Search for the cell housing the specified text and yield its (x, y) center coordinate. 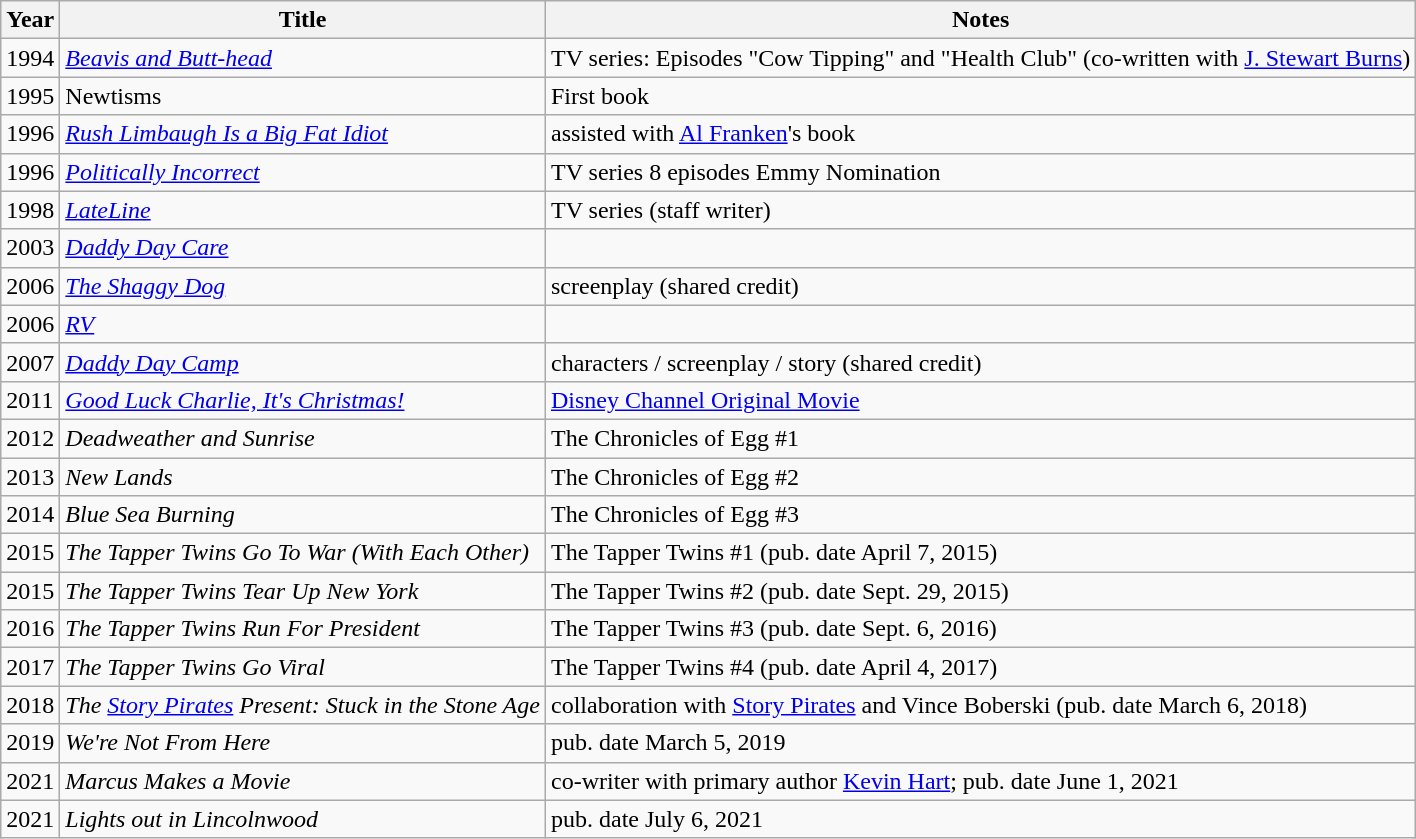
Blue Sea Burning (303, 515)
The Tapper Twins #1 (pub. date April 7, 2015) (980, 553)
LateLine (303, 210)
Disney Channel Original Movie (980, 400)
First book (980, 96)
The Chronicles of Egg #3 (980, 515)
1995 (30, 96)
pub. date July 6, 2021 (980, 819)
The Tapper Twins #2 (pub. date Sept. 29, 2015) (980, 591)
The Story Pirates Present: Stuck in the Stone Age (303, 705)
TV series: Episodes "Cow Tipping" and "Health Club" (co-written with J. Stewart Burns) (980, 58)
2016 (30, 629)
pub. date March 5, 2019 (980, 743)
The Tapper Twins Go Viral (303, 667)
2012 (30, 438)
Politically Incorrect (303, 172)
Beavis and Butt-head (303, 58)
We're Not From Here (303, 743)
Daddy Day Camp (303, 362)
1994 (30, 58)
The Chronicles of Egg #2 (980, 477)
characters / screenplay / story (shared credit) (980, 362)
Title (303, 20)
2011 (30, 400)
The Tapper Twins #3 (pub. date Sept. 6, 2016) (980, 629)
New Lands (303, 477)
Deadweather and Sunrise (303, 438)
TV series 8 episodes Emmy Nomination (980, 172)
Rush Limbaugh Is a Big Fat Idiot (303, 134)
2019 (30, 743)
1998 (30, 210)
TV series (staff writer) (980, 210)
The Chronicles of Egg #1 (980, 438)
2003 (30, 248)
2007 (30, 362)
The Tapper Twins Tear Up New York (303, 591)
Daddy Day Care (303, 248)
Year (30, 20)
2014 (30, 515)
assisted with Al Franken's book (980, 134)
2013 (30, 477)
screenplay (shared credit) (980, 286)
The Tapper Twins Go To War (With Each Other) (303, 553)
co-writer with primary author Kevin Hart; pub. date June 1, 2021 (980, 781)
The Tapper Twins Run For President (303, 629)
RV (303, 324)
Newtisms (303, 96)
Marcus Makes a Movie (303, 781)
The Tapper Twins #4 (pub. date April 4, 2017) (980, 667)
collaboration with Story Pirates and Vince Boberski (pub. date March 6, 2018) (980, 705)
Notes (980, 20)
The Shaggy Dog (303, 286)
2017 (30, 667)
Lights out in Lincolnwood (303, 819)
Good Luck Charlie, It's Christmas! (303, 400)
2018 (30, 705)
